Identify which cell holds the provided text, then report its [X, Y] central coordinate. 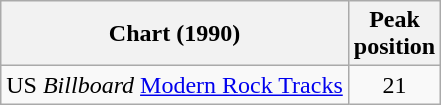
Chart (1990) [175, 34]
21 [394, 85]
US Billboard Modern Rock Tracks [175, 85]
Peakposition [394, 34]
